Return (X, Y) of the center of cell containing provided text 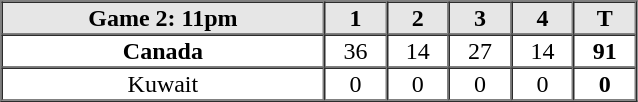
3 (480, 18)
91 (605, 50)
T (605, 18)
4 (542, 18)
Game 2: 11pm (164, 18)
Canada (164, 50)
36 (355, 50)
Kuwait (164, 84)
27 (480, 50)
1 (355, 18)
2 (418, 18)
